Find where the given text appears and provide that cell's center as (X, Y) coordinate. 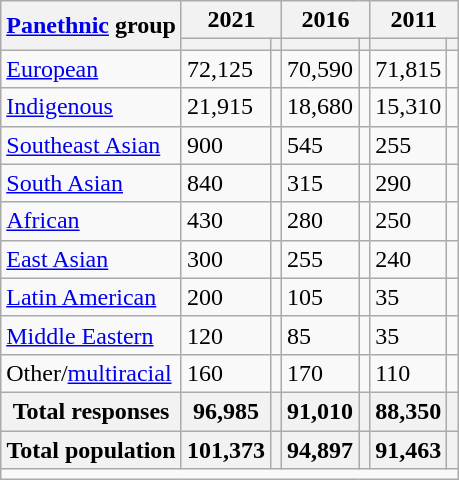
315 (320, 183)
96,985 (226, 411)
300 (226, 259)
70,590 (320, 69)
2021 (231, 20)
European (92, 69)
545 (320, 145)
2011 (414, 20)
Panethnic group (92, 26)
91,010 (320, 411)
72,125 (226, 69)
East Asian (92, 259)
170 (320, 373)
290 (408, 183)
250 (408, 221)
105 (320, 297)
Latin American (92, 297)
18,680 (320, 107)
88,350 (408, 411)
240 (408, 259)
71,815 (408, 69)
Indigenous (92, 107)
85 (320, 335)
900 (226, 145)
430 (226, 221)
South Asian (92, 183)
2016 (326, 20)
280 (320, 221)
15,310 (408, 107)
101,373 (226, 449)
120 (226, 335)
94,897 (320, 449)
160 (226, 373)
Total responses (92, 411)
200 (226, 297)
110 (408, 373)
840 (226, 183)
Southeast Asian (92, 145)
Total population (92, 449)
21,915 (226, 107)
Middle Eastern (92, 335)
Other/multiracial (92, 373)
91,463 (408, 449)
African (92, 221)
